Scan for the cell matching the given text and deliver its (X, Y) coordinate at center. 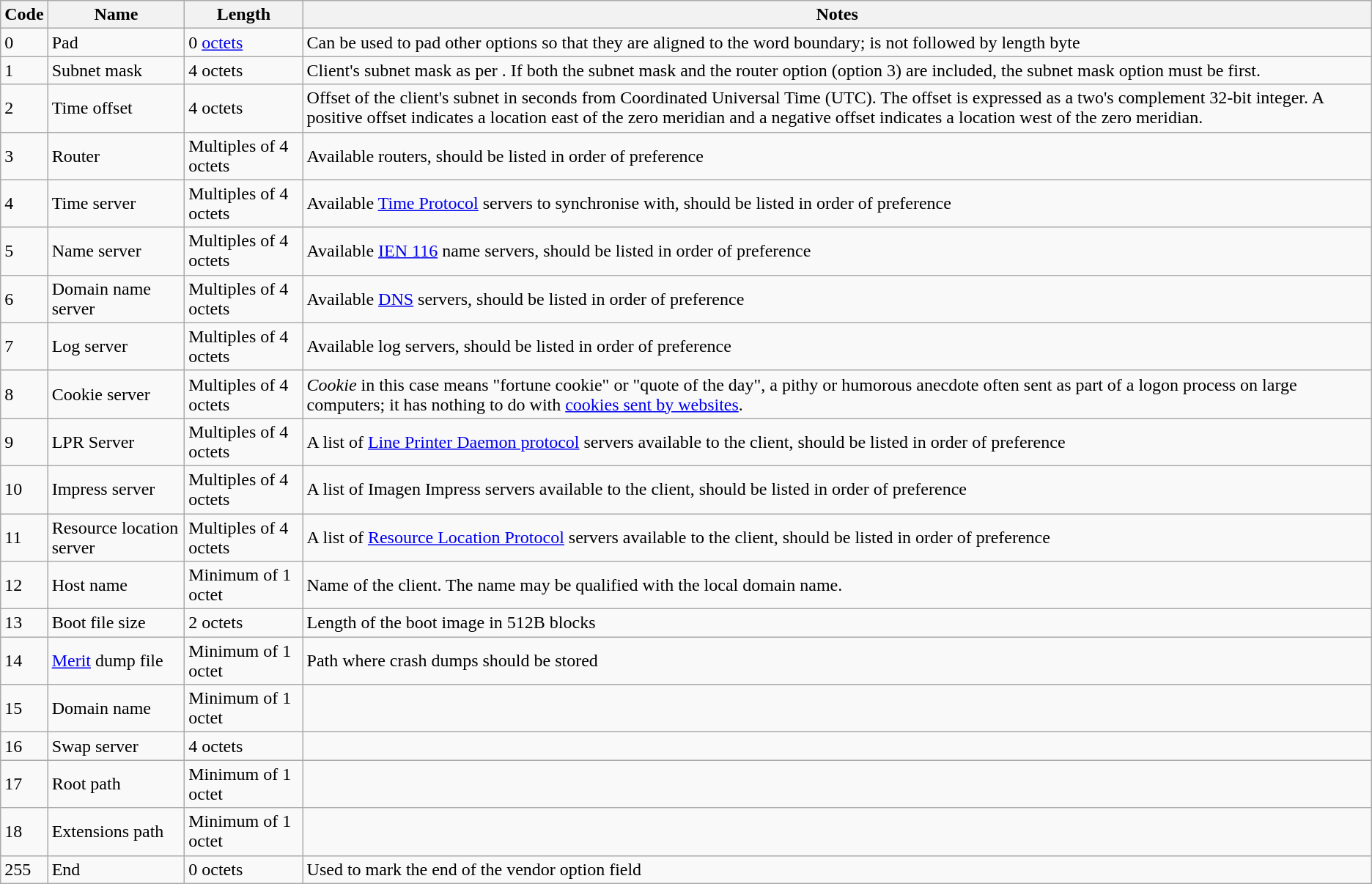
Time offset (116, 108)
A list of Imagen Impress servers available to the client, should be listed in order of preference (837, 490)
12 (24, 585)
8 (24, 394)
Length of the boot image in 512B blocks (837, 623)
Extensions path (116, 831)
Domain name (116, 708)
1 (24, 70)
11 (24, 537)
Boot file size (116, 623)
Client's subnet mask as per . If both the subnet mask and the router option (option 3) are included, the subnet mask option must be first. (837, 70)
Router (116, 155)
Name (116, 15)
Available DNS servers, should be listed in order of preference (837, 299)
Path where crash dumps should be stored (837, 661)
9 (24, 441)
Length (243, 15)
Pad (116, 43)
Code (24, 15)
Resource location server (116, 537)
Root path (116, 784)
Impress server (116, 490)
255 (24, 869)
3 (24, 155)
Swap server (116, 746)
A list of Line Printer Daemon protocol servers available to the client, should be listed in order of preference (837, 441)
Available IEN 116 name servers, should be listed in order of preference (837, 251)
Used to mark the end of the vendor option field (837, 869)
17 (24, 784)
5 (24, 251)
Log server (116, 346)
7 (24, 346)
Name server (116, 251)
Can be used to pad other options so that they are aligned to the word boundary; is not followed by length byte (837, 43)
Domain name server (116, 299)
Subnet mask (116, 70)
Name of the client. The name may be qualified with the local domain name. (837, 585)
Cookie server (116, 394)
End (116, 869)
Available Time Protocol servers to synchronise with, should be listed in order of preference (837, 204)
15 (24, 708)
6 (24, 299)
0 (24, 43)
Time server (116, 204)
14 (24, 661)
Available routers, should be listed in order of preference (837, 155)
13 (24, 623)
Merit dump file (116, 661)
10 (24, 490)
Available log servers, should be listed in order of preference (837, 346)
Host name (116, 585)
16 (24, 746)
A list of Resource Location Protocol servers available to the client, should be listed in order of preference (837, 537)
2 (24, 108)
LPR Server (116, 441)
4 (24, 204)
18 (24, 831)
Notes (837, 15)
2 octets (243, 623)
